Detect which cell encompasses the target text, then output its (X, Y) center coordinate. 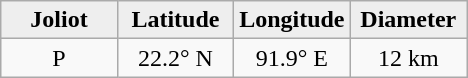
12 km (408, 58)
Latitude (175, 20)
Diameter (408, 20)
P (59, 58)
Joliot (59, 20)
Longitude (292, 20)
91.9° E (292, 58)
22.2° N (175, 58)
